Output the [x, y] coordinate of the center of the cell containing the given text.  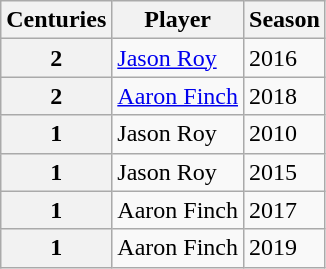
2017 [285, 210]
2018 [285, 96]
2019 [285, 248]
2015 [285, 172]
Centuries [56, 20]
Season [285, 20]
2010 [285, 134]
2016 [285, 58]
Player [178, 20]
